Pinpoint the cell where the given text exists, returning its [x, y] midpoint coordinate. 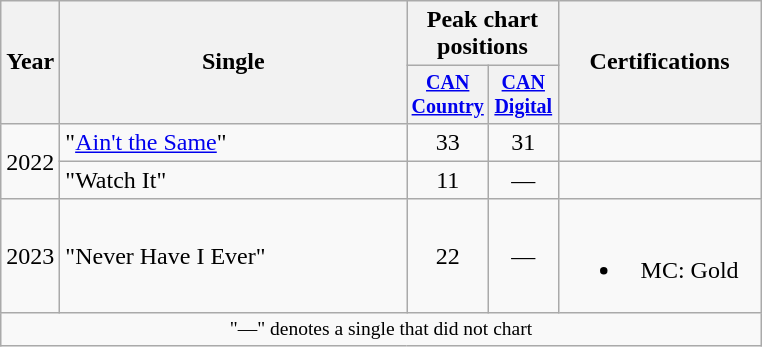
2023 [30, 256]
"Watch It" [234, 180]
22 [448, 256]
MC: Gold [660, 256]
33 [448, 142]
2022 [30, 161]
31 [524, 142]
"Never Have I Ever" [234, 256]
Year [30, 62]
CAN Country [448, 94]
Certifications [660, 62]
11 [448, 180]
"—" denotes a single that did not chart [381, 328]
CANDigital [524, 94]
Single [234, 62]
"Ain't the Same" [234, 142]
Peak chart positions [482, 34]
